Detect which cell encompasses the target text, then output its [X, Y] center coordinate. 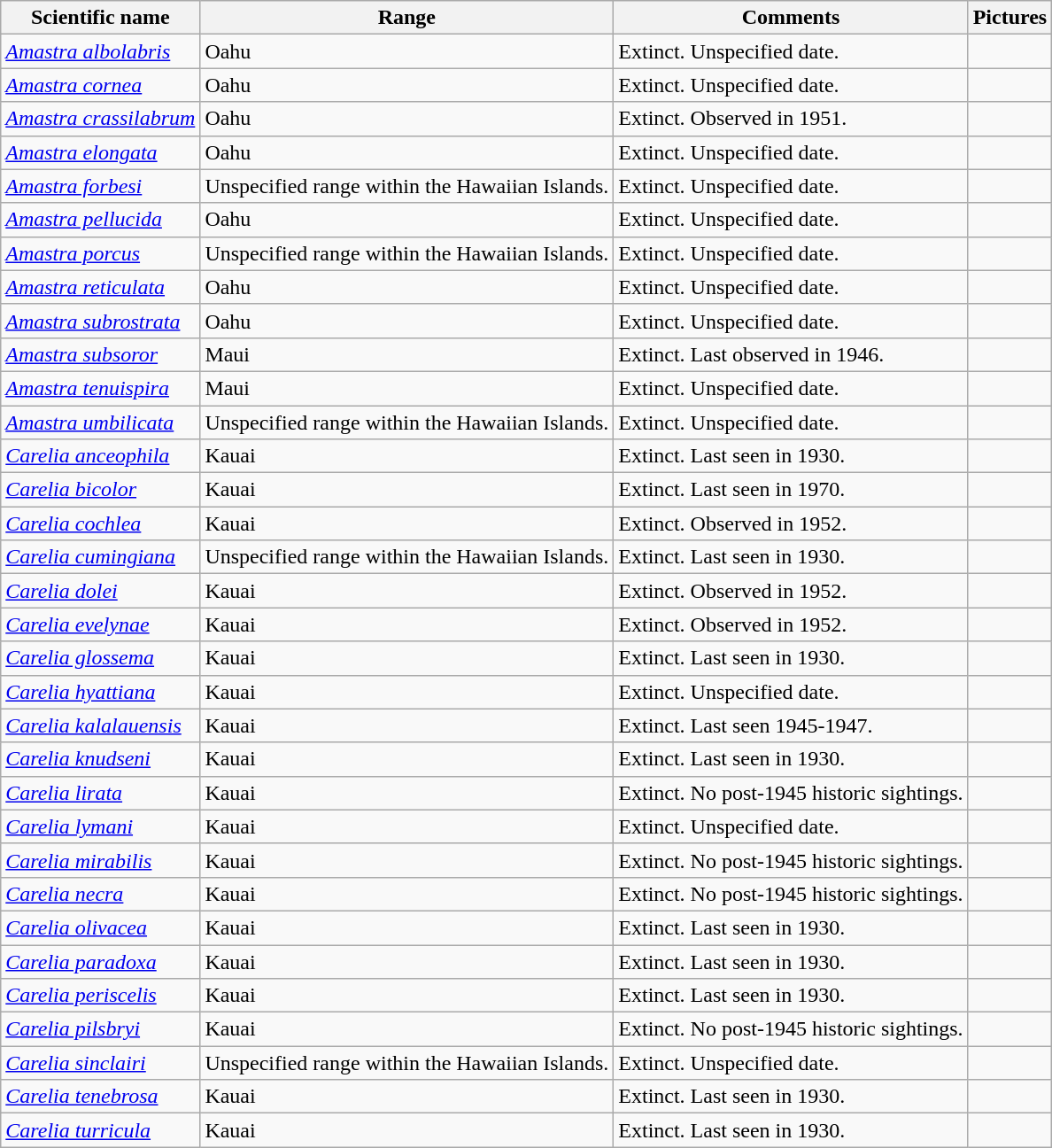
Extinct. Observed in 1951. [791, 119]
Carelia dolei [101, 591]
Amastra elongata [101, 152]
Carelia lymani [101, 826]
Carelia glossema [101, 658]
Carelia periscelis [101, 996]
Amastra tenuispira [101, 388]
Amastra crassilabrum [101, 119]
Amastra reticulata [101, 287]
Comments [791, 18]
Amastra forbesi [101, 186]
Scientific name [101, 18]
Carelia anceophila [101, 456]
Carelia tenebrosa [101, 1097]
Amastra porcus [101, 253]
Amastra albolabris [101, 51]
Amastra subsoror [101, 354]
Carelia knudseni [101, 759]
Amastra umbilicata [101, 423]
Extinct. Last observed in 1946. [791, 354]
Carelia sinclairi [101, 1063]
Carelia olivacea [101, 927]
Carelia cumingiana [101, 557]
Carelia kalalauensis [101, 725]
Carelia bicolor [101, 490]
Carelia necra [101, 894]
Amastra cornea [101, 85]
Carelia hyattiana [101, 692]
Extinct. Last seen 1945-1947. [791, 725]
Amastra pellucida [101, 220]
Carelia paradoxa [101, 961]
Carelia evelynae [101, 624]
Carelia turricula [101, 1130]
Pictures [1009, 18]
Amastra subrostrata [101, 321]
Carelia pilsbryi [101, 1029]
Range [407, 18]
Extinct. Last seen in 1970. [791, 490]
Carelia mirabilis [101, 860]
Carelia lirata [101, 793]
Carelia cochlea [101, 524]
